Pinpoint the cell where the given text exists, returning its [x, y] midpoint coordinate. 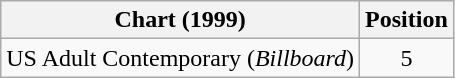
US Adult Contemporary (Billboard) [180, 58]
5 [407, 58]
Position [407, 20]
Chart (1999) [180, 20]
